For the text-containing cell, return its midpoint in (x, y) coordinate format. 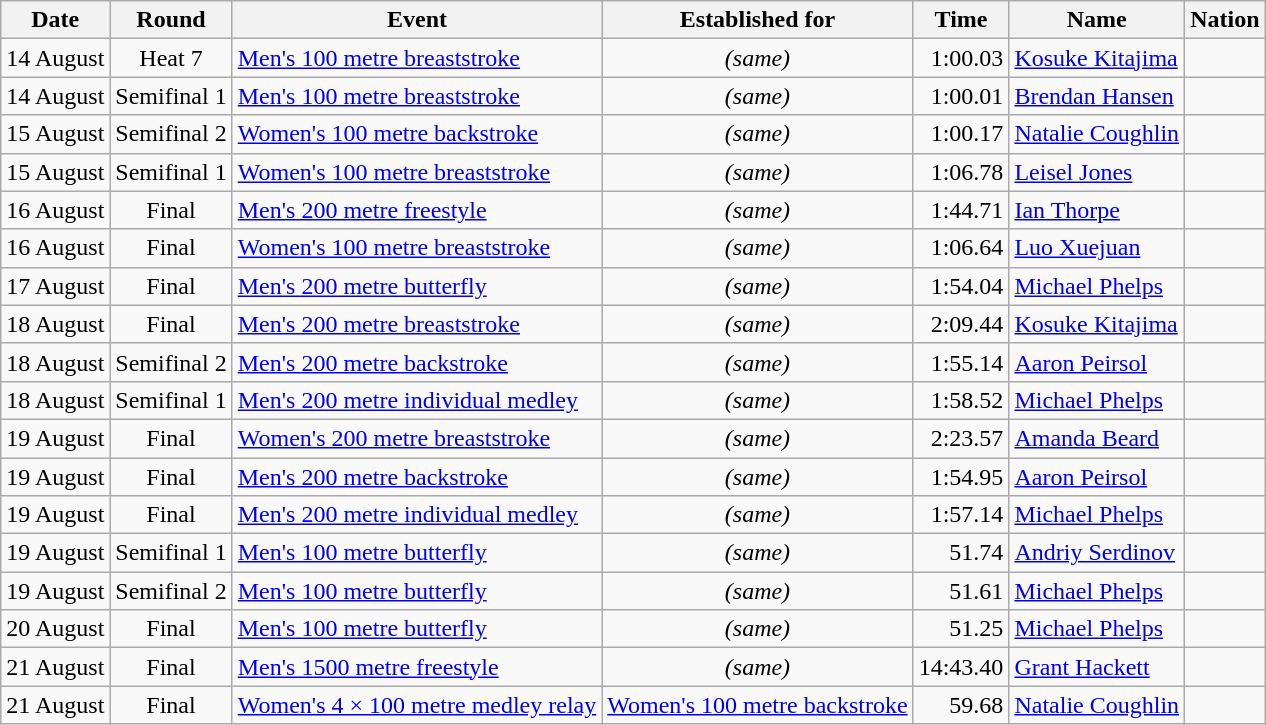
Luo Xuejuan (1097, 248)
Men's 200 metre breaststroke (417, 324)
59.68 (961, 705)
Grant Hackett (1097, 667)
Amanda Beard (1097, 438)
2:09.44 (961, 324)
51.25 (961, 629)
Men's 200 metre butterfly (417, 286)
1:54.04 (961, 286)
Established for (758, 20)
1:06.78 (961, 172)
Date (56, 20)
Name (1097, 20)
Nation (1225, 20)
1:00.03 (961, 58)
Round (171, 20)
1:58.52 (961, 400)
20 August (56, 629)
17 August (56, 286)
51.61 (961, 591)
Women's 200 metre breaststroke (417, 438)
Women's 4 × 100 metre medley relay (417, 705)
1:06.64 (961, 248)
Heat 7 (171, 58)
Leisel Jones (1097, 172)
14:43.40 (961, 667)
Men's 200 metre freestyle (417, 210)
2:23.57 (961, 438)
1:00.17 (961, 134)
Men's 1500 metre freestyle (417, 667)
Brendan Hansen (1097, 96)
1:55.14 (961, 362)
1:44.71 (961, 210)
51.74 (961, 553)
Event (417, 20)
Ian Thorpe (1097, 210)
1:00.01 (961, 96)
Andriy Serdinov (1097, 553)
1:57.14 (961, 515)
1:54.95 (961, 477)
Time (961, 20)
